From the cell containing the given text, extract its center point as [X, Y] coordinate. 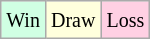
Draw [72, 20]
Win [24, 20]
Loss [126, 20]
